Return (x, y) of the center of cell containing provided text 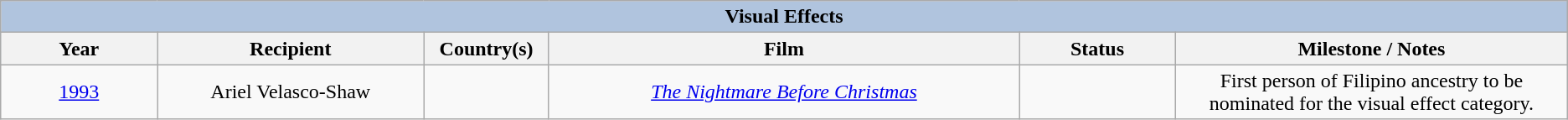
Milestone / Notes (1372, 49)
Year (79, 49)
1993 (79, 92)
Country(s) (487, 49)
Film (784, 49)
First person of Filipino ancestry to be nominated for the visual effect category. (1372, 92)
The Nightmare Before Christmas (784, 92)
Visual Effects (784, 17)
Recipient (291, 49)
Ariel Velasco-Shaw (291, 92)
Status (1097, 49)
